Locate the cell with the specified text and output its [X, Y] center coordinate. 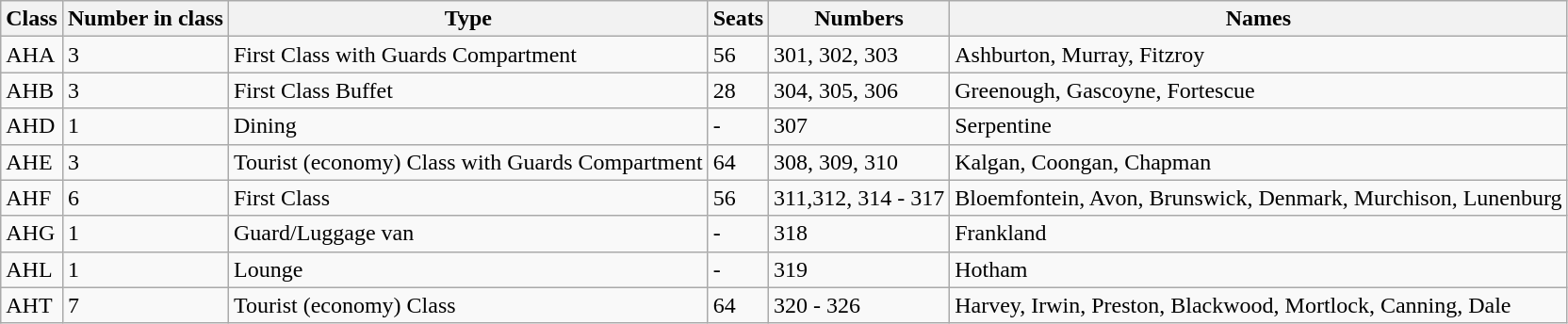
318 [859, 234]
Lounge [467, 269]
311,312, 314 - 317 [859, 198]
304, 305, 306 [859, 90]
Hotham [1259, 269]
AHA [32, 55]
AHF [32, 198]
Tourist (economy) Class [467, 305]
Tourist (economy) Class with Guards Compartment [467, 162]
308, 309, 310 [859, 162]
Names [1259, 19]
Serpentine [1259, 126]
Greenough, Gascoyne, Fortescue [1259, 90]
Seats [738, 19]
AHG [32, 234]
28 [738, 90]
First Class Buffet [467, 90]
AHE [32, 162]
Bloemfontein, Avon, Brunswick, Denmark, Murchison, Lunenburg [1259, 198]
307 [859, 126]
Number in class [145, 19]
AHD [32, 126]
AHL [32, 269]
7 [145, 305]
Kalgan, Coongan, Chapman [1259, 162]
320 - 326 [859, 305]
Harvey, Irwin, Preston, Blackwood, Mortlock, Canning, Dale [1259, 305]
Ashburton, Murray, Fitzroy [1259, 55]
First Class with Guards Compartment [467, 55]
Type [467, 19]
6 [145, 198]
AHB [32, 90]
AHT [32, 305]
First Class [467, 198]
Class [32, 19]
319 [859, 269]
Guard/Luggage van [467, 234]
301, 302, 303 [859, 55]
Frankland [1259, 234]
Dining [467, 126]
Numbers [859, 19]
